Detect which cell encompasses the target text, then output its [X, Y] center coordinate. 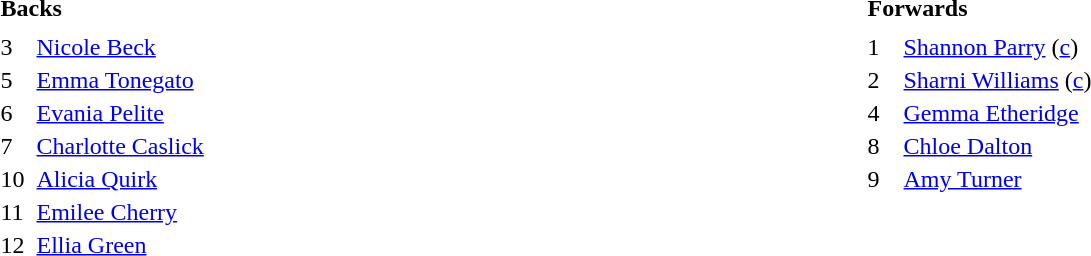
Emilee Cherry [449, 212]
2 [882, 80]
8 [882, 146]
4 [882, 113]
Alicia Quirk [449, 179]
Charlotte Caslick [449, 146]
Emma Tonegato [449, 80]
Evania Pelite [449, 113]
1 [882, 47]
Nicole Beck [449, 47]
9 [882, 179]
